Find where the given text appears and provide that cell's center as [X, Y] coordinate. 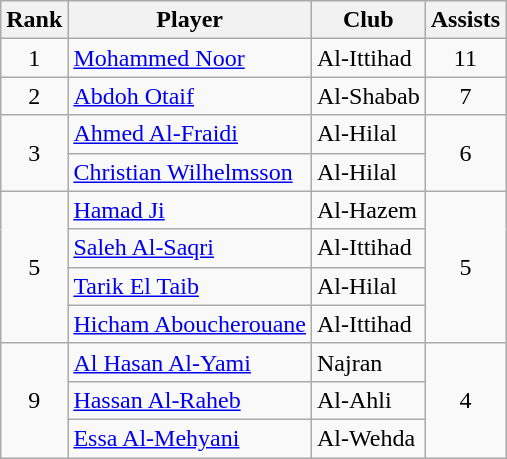
Ahmed Al-Fraidi [190, 134]
6 [465, 153]
Najran [369, 362]
Christian Wilhelmsson [190, 172]
Al-Shabab [369, 96]
Al-Ahli [369, 400]
Essa Al-Mehyani [190, 438]
3 [34, 153]
4 [465, 400]
Al-Hazem [369, 210]
Hassan Al-Raheb [190, 400]
Al Hasan Al-Yami [190, 362]
11 [465, 58]
7 [465, 96]
Saleh Al-Saqri [190, 248]
Mohammed Noor [190, 58]
Club [369, 20]
Player [190, 20]
1 [34, 58]
Hicham Aboucherouane [190, 324]
Tarik El Taib [190, 286]
Al-Wehda [369, 438]
9 [34, 400]
Assists [465, 20]
Rank [34, 20]
Abdoh Otaif [190, 96]
Hamad Ji [190, 210]
2 [34, 96]
